Scan for the cell matching the given text and deliver its (x, y) coordinate at center. 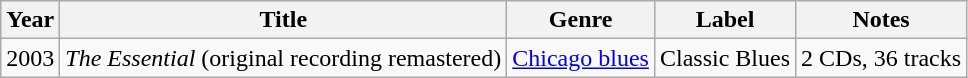
Title (284, 20)
Notes (882, 20)
Label (724, 20)
The Essential (original recording remastered) (284, 58)
2 CDs, 36 tracks (882, 58)
Genre (581, 20)
Classic Blues (724, 58)
Chicago blues (581, 58)
2003 (30, 58)
Year (30, 20)
